Locate the cell with the specified text and output its (x, y) center coordinate. 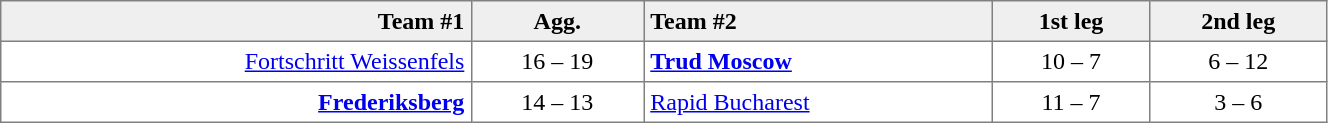
Fortschritt Weissenfels (236, 61)
Trud Moscow (818, 61)
3 – 6 (1238, 102)
Team #2 (818, 21)
6 – 12 (1238, 61)
14 – 13 (557, 102)
11 – 7 (1071, 102)
2nd leg (1238, 21)
1st leg (1071, 21)
Rapid Bucharest (818, 102)
Agg. (557, 21)
Frederiksberg (236, 102)
16 – 19 (557, 61)
10 – 7 (1071, 61)
Team #1 (236, 21)
